Detect which cell encompasses the target text, then output its (x, y) center coordinate. 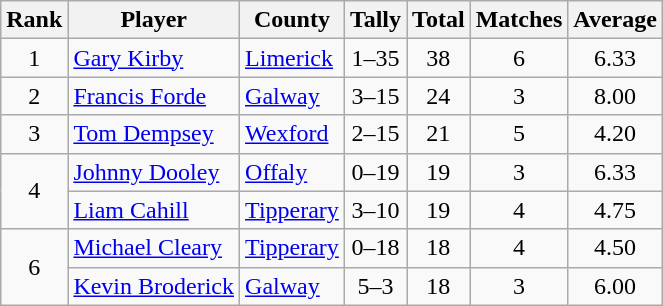
Tally (375, 20)
8.00 (616, 96)
3–10 (375, 210)
4.50 (616, 248)
0–19 (375, 172)
3–15 (375, 96)
5–3 (375, 286)
6.00 (616, 286)
2–15 (375, 134)
38 (439, 58)
Michael Cleary (154, 248)
Rank (34, 20)
1–35 (375, 58)
Wexford (292, 134)
County (292, 20)
1 (34, 58)
4.20 (616, 134)
0–18 (375, 248)
21 (439, 134)
Francis Forde (154, 96)
Matches (519, 20)
Average (616, 20)
Liam Cahill (154, 210)
Gary Kirby (154, 58)
5 (519, 134)
Kevin Broderick (154, 286)
4.75 (616, 210)
Tom Dempsey (154, 134)
Limerick (292, 58)
Johnny Dooley (154, 172)
24 (439, 96)
Offaly (292, 172)
2 (34, 96)
Player (154, 20)
Total (439, 20)
